Identify which cell holds the provided text, then report its [X, Y] central coordinate. 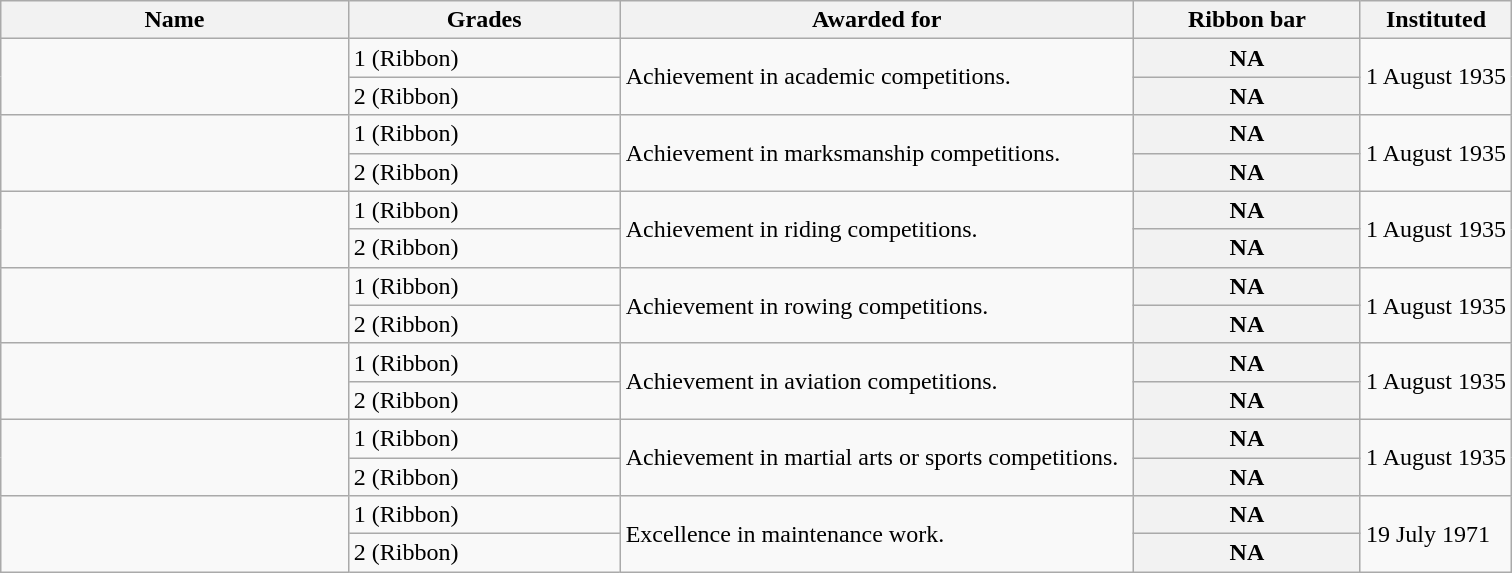
Achievement in marksmanship competitions. [876, 153]
Achievement in martial arts or sports competitions. [876, 457]
Achievement in riding competitions. [876, 229]
Excellence in maintenance work. [876, 534]
Awarded for [876, 20]
Instituted [1436, 20]
Ribbon bar [1246, 20]
Achievement in aviation competitions. [876, 381]
19 July 1971 [1436, 534]
Achievement in rowing competitions. [876, 305]
Name [174, 20]
Achievement in academic competitions. [876, 77]
Grades [484, 20]
